Search for the cell housing the specified text and yield its (X, Y) center coordinate. 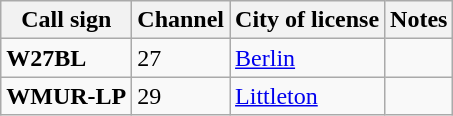
29 (181, 96)
27 (181, 58)
Call sign (66, 20)
City of license (308, 20)
Channel (181, 20)
Notes (419, 20)
Littleton (308, 96)
Berlin (308, 58)
WMUR-LP (66, 96)
W27BL (66, 58)
